Locate the cell with the specified text and output its [x, y] center coordinate. 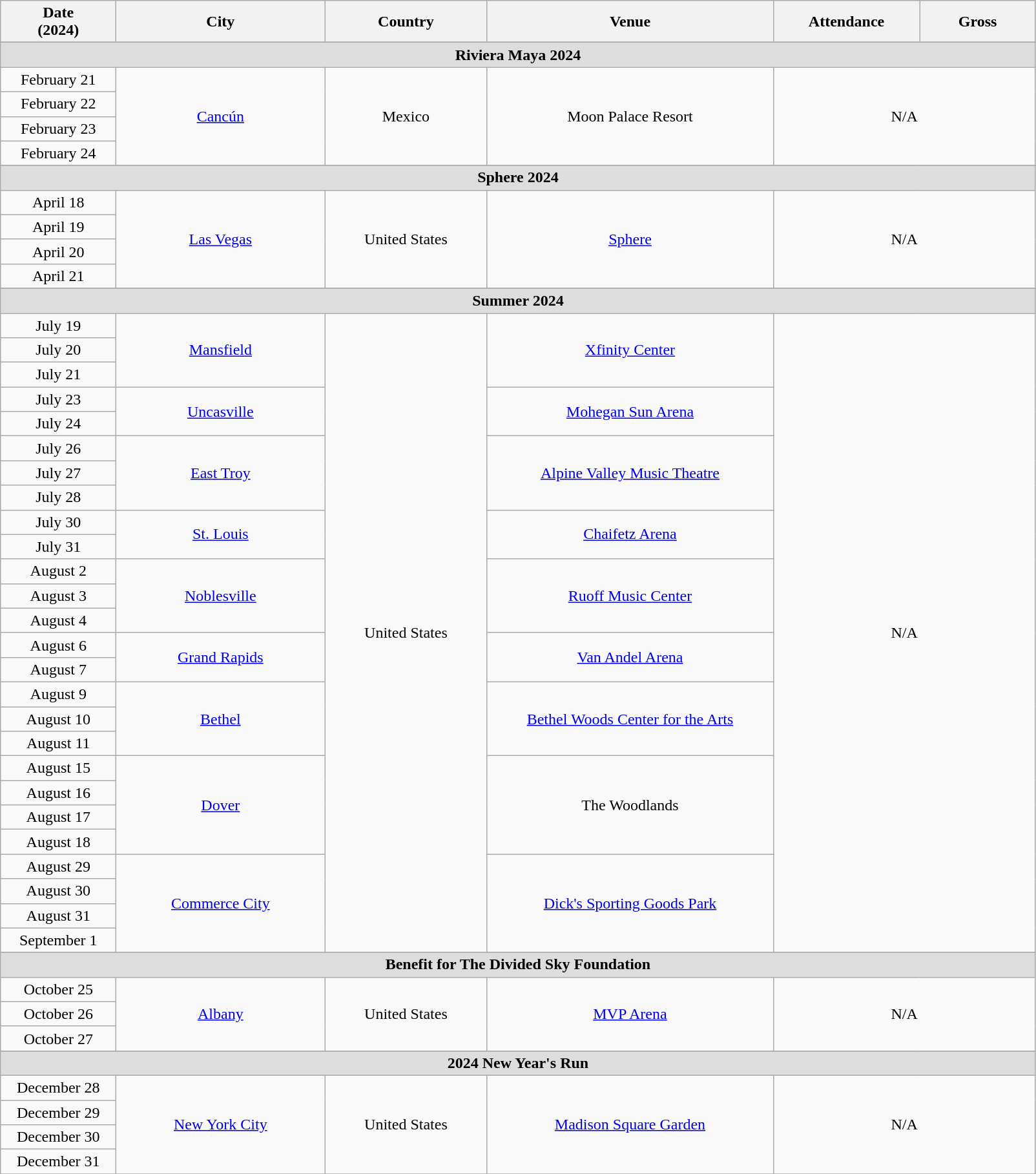
August 6 [58, 645]
August 11 [58, 744]
October 25 [58, 989]
August 29 [58, 866]
October 27 [58, 1038]
February 23 [58, 129]
Albany [221, 1014]
August 10 [58, 719]
August 9 [58, 694]
Xfinity Center [630, 350]
New York City [221, 1124]
Benefit for The Divided Sky Foundation [518, 965]
Mohegan Sun Arena [630, 412]
August 7 [58, 669]
April 19 [58, 227]
July 21 [58, 375]
Riviera Maya 2024 [518, 55]
Grand Rapids [221, 657]
September 1 [58, 940]
Date(2024) [58, 22]
Gross [978, 22]
East Troy [221, 473]
Bethel [221, 718]
August 30 [58, 891]
August 18 [58, 842]
July 28 [58, 498]
Chaifetz Arena [630, 534]
August 3 [58, 596]
July 24 [58, 424]
April 18 [58, 202]
Commerce City [221, 903]
City [221, 22]
The Woodlands [630, 805]
Venue [630, 22]
Dick's Sporting Goods Park [630, 903]
July 30 [58, 522]
Alpine Valley Music Theatre [630, 473]
2024 New Year's Run [518, 1063]
August 16 [58, 793]
Summer 2024 [518, 300]
Uncasville [221, 412]
Attendance [846, 22]
February 22 [58, 104]
July 23 [58, 399]
Ruoff Music Center [630, 596]
July 26 [58, 448]
St. Louis [221, 534]
December 30 [58, 1137]
Sphere 2024 [518, 178]
MVP Arena [630, 1014]
Moon Palace Resort [630, 116]
August 31 [58, 916]
Sphere [630, 239]
August 4 [58, 620]
July 31 [58, 547]
Noblesville [221, 596]
Mexico [406, 116]
Las Vegas [221, 239]
Mansfield [221, 350]
February 21 [58, 79]
August 17 [58, 817]
July 19 [58, 325]
December 29 [58, 1112]
February 24 [58, 153]
Bethel Woods Center for the Arts [630, 718]
December 31 [58, 1162]
April 21 [58, 276]
Country [406, 22]
Madison Square Garden [630, 1124]
July 27 [58, 473]
December 28 [58, 1087]
August 2 [58, 571]
July 20 [58, 350]
Cancún [221, 116]
October 26 [58, 1014]
Dover [221, 805]
August 15 [58, 768]
April 20 [58, 251]
Van Andel Arena [630, 657]
